Extract the (X, Y) coordinate from the center of the cell holding the provided text.  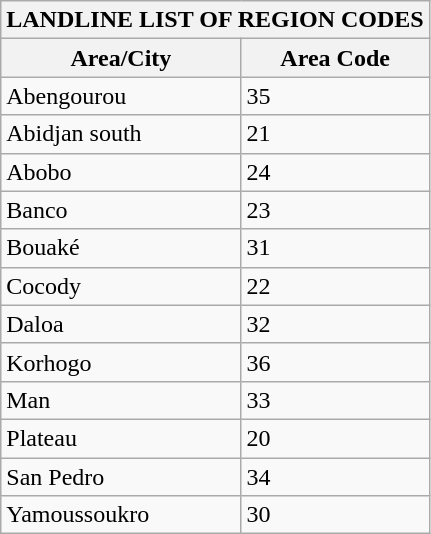
Banco (121, 210)
LANDLINE LIST OF REGION CODES (216, 20)
Abengourou (121, 96)
Area Code (335, 58)
31 (335, 248)
Area/City (121, 58)
24 (335, 172)
San Pedro (121, 477)
Abidjan south (121, 134)
Abobo (121, 172)
Korhogo (121, 362)
Bouaké (121, 248)
23 (335, 210)
Plateau (121, 438)
22 (335, 286)
Cocody (121, 286)
30 (335, 515)
33 (335, 400)
20 (335, 438)
Man (121, 400)
34 (335, 477)
32 (335, 324)
36 (335, 362)
35 (335, 96)
Yamoussoukro (121, 515)
Daloa (121, 324)
21 (335, 134)
